Identify which cell holds the provided text, then report its [X, Y] central coordinate. 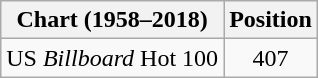
Chart (1958–2018) [112, 20]
US Billboard Hot 100 [112, 58]
407 [271, 58]
Position [271, 20]
